Scan for the cell matching the given text and deliver its (X, Y) coordinate at center. 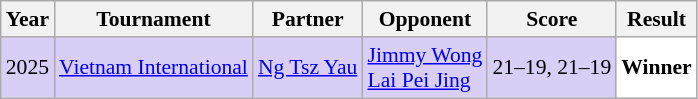
Year (28, 19)
Score (552, 19)
Opponent (424, 19)
2025 (28, 68)
Ng Tsz Yau (308, 68)
Jimmy Wong Lai Pei Jing (424, 68)
21–19, 21–19 (552, 68)
Winner (656, 68)
Partner (308, 19)
Vietnam International (154, 68)
Tournament (154, 19)
Result (656, 19)
